Determine the [x, y] coordinate at the center of the cell enclosing the given text.  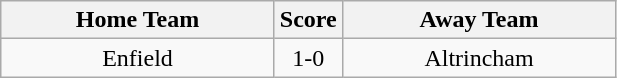
Altrincham [479, 58]
Enfield [138, 58]
Home Team [138, 20]
Score [308, 20]
1-0 [308, 58]
Away Team [479, 20]
